Search for the cell housing the specified text and yield its [X, Y] center coordinate. 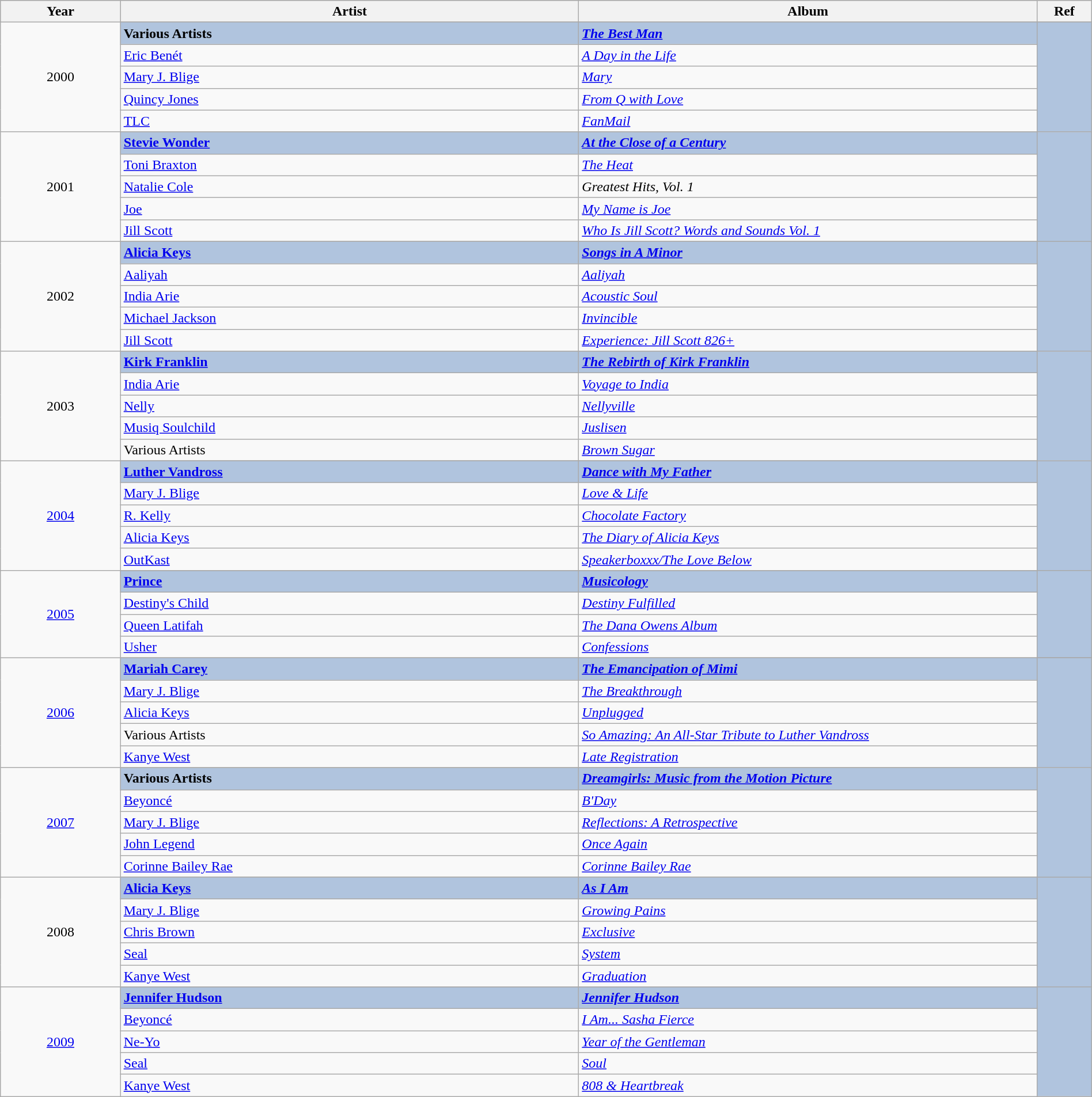
The Rebirth of Kirk Franklin [808, 362]
B'Day [808, 800]
John Legend [350, 844]
Late Registration [808, 757]
TLC [350, 121]
Exclusive [808, 932]
From Q with Love [808, 99]
Experience: Jill Scott 826+ [808, 340]
The Emancipation of Mimi [808, 669]
2003 [60, 406]
Queen Latifah [350, 625]
Unplugged [808, 713]
2005 [60, 614]
2000 [60, 77]
Ne-Yo [350, 1042]
2007 [60, 822]
The Dana Owens Album [808, 625]
Voyage to India [808, 384]
Joe [350, 208]
Who Is Jill Scott? Words and Sounds Vol. 1 [808, 230]
Toni Braxton [350, 165]
FanMail [808, 121]
Usher [350, 647]
Mary [808, 77]
Eric Benét [350, 55]
Chocolate Factory [808, 515]
Musicology [808, 581]
2004 [60, 515]
2001 [60, 187]
The Heat [808, 165]
My Name is Joe [808, 208]
A Day in the Life [808, 55]
Nelly [350, 406]
Once Again [808, 844]
2009 [60, 1042]
At the Close of a Century [808, 143]
Year [60, 12]
The Breakthrough [808, 691]
Love & Life [808, 494]
Brown Sugar [808, 450]
I Am... Sasha Fierce [808, 1020]
R. Kelly [350, 515]
Michael Jackson [350, 318]
Artist [350, 12]
Musiq Soulchild [350, 428]
Album [808, 12]
Soul [808, 1064]
Nellyville [808, 406]
2002 [60, 296]
Chris Brown [350, 932]
808 & Heartbreak [808, 1085]
Destiny Fulfilled [808, 603]
Speakerboxxx/The Love Below [808, 559]
Prince [350, 581]
Acoustic Soul [808, 297]
System [808, 954]
Songs in A Minor [808, 252]
Dance with My Father [808, 472]
Juslisen [808, 428]
The Diary of Alicia Keys [808, 537]
2006 [60, 713]
Quincy Jones [350, 99]
Graduation [808, 976]
Growing Pains [808, 910]
Ref [1064, 12]
So Amazing: An All-Star Tribute to Luther Vandross [808, 735]
2008 [60, 932]
As I Am [808, 888]
Invincible [808, 318]
Natalie Cole [350, 187]
Kirk Franklin [350, 362]
Year of the Gentleman [808, 1042]
Stevie Wonder [350, 143]
The Best Man [808, 33]
Greatest Hits, Vol. 1 [808, 187]
Reflections: A Retrospective [808, 822]
OutKast [350, 559]
Luther Vandross [350, 472]
Destiny's Child [350, 603]
Mariah Carey [350, 669]
Confessions [808, 647]
Dreamgirls: Music from the Motion Picture [808, 779]
